From the cell containing the given text, extract its center point as (x, y) coordinate. 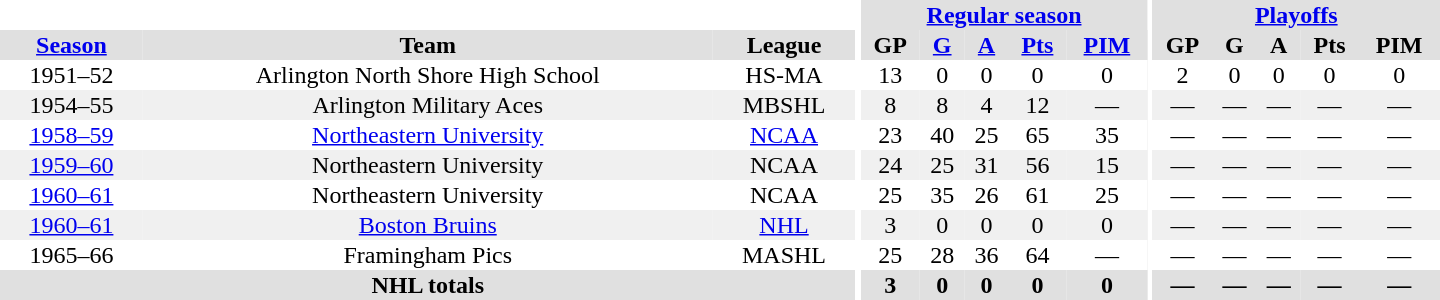
56 (1038, 165)
Arlington Military Aces (428, 105)
26 (986, 195)
1954–55 (72, 105)
NHL totals (428, 285)
23 (890, 135)
64 (1038, 255)
15 (1107, 165)
MBSHL (784, 105)
61 (1038, 195)
Team (428, 45)
24 (890, 165)
Framingham Pics (428, 255)
4 (986, 105)
Boston Bruins (428, 225)
1959–60 (72, 165)
65 (1038, 135)
Playoffs (1296, 15)
Season (72, 45)
1958–59 (72, 135)
13 (890, 75)
Arlington North Shore High School (428, 75)
HS-MA (784, 75)
MASHL (784, 255)
40 (942, 135)
1951–52 (72, 75)
2 (1183, 75)
NHL (784, 225)
28 (942, 255)
36 (986, 255)
Regular season (1004, 15)
League (784, 45)
1965–66 (72, 255)
31 (986, 165)
12 (1038, 105)
